Pinpoint the cell where the given text exists, returning its (x, y) midpoint coordinate. 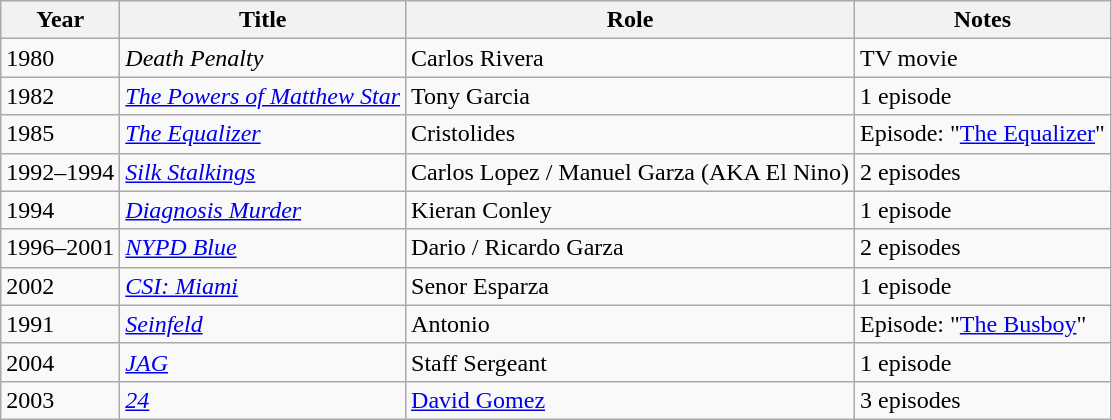
Dario / Ricardo Garza (630, 248)
1992–1994 (60, 172)
2003 (60, 400)
David Gomez (630, 400)
TV movie (982, 58)
The Equalizer (263, 134)
24 (263, 400)
Silk Stalkings (263, 172)
1980 (60, 58)
2002 (60, 286)
1985 (60, 134)
Diagnosis Murder (263, 210)
Episode: "The Busboy" (982, 324)
The Powers of Matthew Star (263, 96)
Role (630, 20)
Death Penalty (263, 58)
Antonio (630, 324)
2004 (60, 362)
Tony Garcia (630, 96)
NYPD Blue (263, 248)
Cristolides (630, 134)
1996–2001 (60, 248)
CSI: Miami (263, 286)
Kieran Conley (630, 210)
Notes (982, 20)
Year (60, 20)
Staff Sergeant (630, 362)
Carlos Rivera (630, 58)
3 episodes (982, 400)
1994 (60, 210)
JAG (263, 362)
Seinfeld (263, 324)
Senor Esparza (630, 286)
1991 (60, 324)
Carlos Lopez / Manuel Garza (AKA El Nino) (630, 172)
1982 (60, 96)
Title (263, 20)
Episode: "The Equalizer" (982, 134)
